Return [x, y] of the center of cell containing provided text 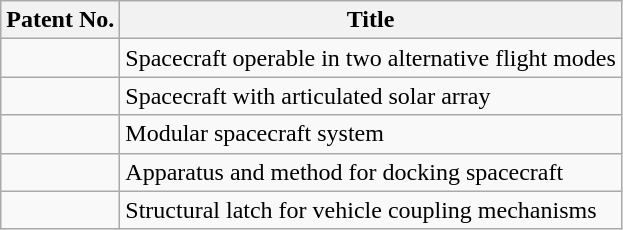
Modular spacecraft system [371, 134]
Apparatus and method for docking spacecraft [371, 172]
Spacecraft with articulated solar array [371, 96]
Structural latch for vehicle coupling mechanisms [371, 210]
Spacecraft operable in two alternative flight modes [371, 58]
Patent No. [60, 20]
Title [371, 20]
